Extract the [x, y] coordinate from the center of the cell holding the provided text.  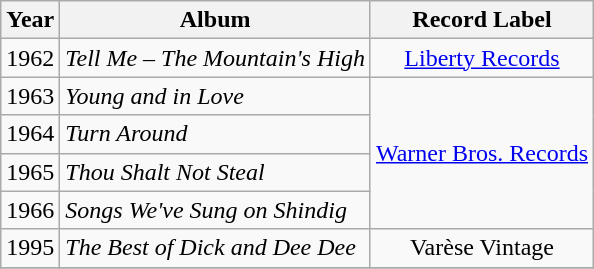
Album [216, 20]
Young and in Love [216, 96]
1995 [30, 248]
Turn Around [216, 134]
1962 [30, 58]
Thou Shalt Not Steal [216, 172]
The Best of Dick and Dee Dee [216, 248]
Year [30, 20]
1966 [30, 210]
1963 [30, 96]
Record Label [482, 20]
Liberty Records [482, 58]
Songs We've Sung on Shindig [216, 210]
Warner Bros. Records [482, 153]
Varèse Vintage [482, 248]
1965 [30, 172]
1964 [30, 134]
Tell Me – The Mountain's High [216, 58]
